Identify which cell holds the provided text, then report its [x, y] central coordinate. 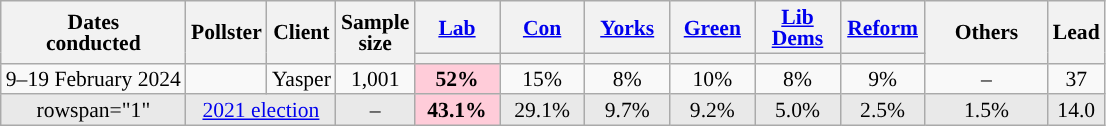
2.5% [882, 110]
52% [456, 78]
29.1% [542, 110]
Yorks [628, 27]
Con [542, 27]
Reform [882, 27]
10% [712, 78]
43.1% [456, 110]
37 [1076, 78]
Client [302, 32]
Lib Dems [798, 27]
Yasper [302, 78]
rowspan="1" [94, 110]
Lead [1076, 32]
1,001 [375, 78]
Lab [456, 27]
5.0% [798, 110]
Green [712, 27]
14.0 [1076, 110]
Pollster [226, 32]
9.2% [712, 110]
Others [986, 32]
9–19 February 2024 [94, 78]
2021 election [261, 110]
9% [882, 78]
1.5% [986, 110]
15% [542, 78]
Samplesize [375, 32]
9.7% [628, 110]
Datesconducted [94, 32]
